Pinpoint the cell where the given text exists, returning its (X, Y) midpoint coordinate. 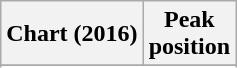
Peakposition (189, 34)
Chart (2016) (72, 34)
